Capture the cell that displays the provided text and extract its [X, Y] central coordinate. 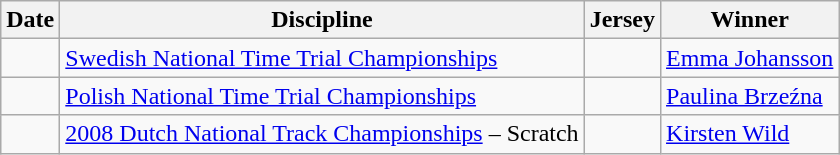
Paulina Brzeźna [750, 96]
Swedish National Time Trial Championships [322, 58]
Date [30, 20]
Emma Johansson [750, 58]
2008 Dutch National Track Championships – Scratch [322, 134]
Discipline [322, 20]
Kirsten Wild [750, 134]
Polish National Time Trial Championships [322, 96]
Winner [750, 20]
Jersey [622, 20]
